Extract the [X, Y] coordinate from the center of the cell holding the provided text.  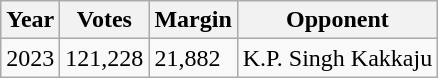
Year [30, 20]
121,228 [104, 58]
K.P. Singh Kakkaju [337, 58]
2023 [30, 58]
Opponent [337, 20]
Margin [193, 20]
21,882 [193, 58]
Votes [104, 20]
